Detect which cell encompasses the target text, then output its (X, Y) center coordinate. 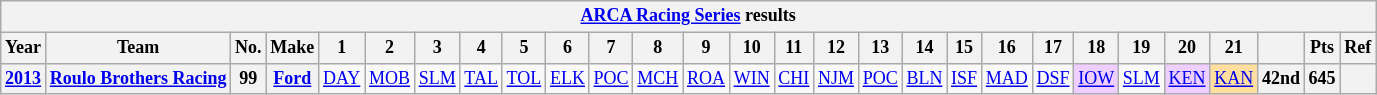
Roulo Brothers Racing (138, 78)
10 (752, 48)
14 (924, 48)
MCH (658, 78)
6 (568, 48)
12 (836, 48)
Pts (1322, 48)
4 (481, 48)
15 (964, 48)
ISF (964, 78)
Team (138, 48)
KEN (1187, 78)
19 (1141, 48)
DAY (342, 78)
17 (1053, 48)
7 (611, 48)
MAD (1006, 78)
ROA (706, 78)
WIN (752, 78)
16 (1006, 48)
2013 (24, 78)
BLN (924, 78)
CHI (794, 78)
Make (292, 48)
Year (24, 48)
Ref (1358, 48)
TAL (481, 78)
IOW (1096, 78)
9 (706, 48)
645 (1322, 78)
20 (1187, 48)
DSF (1053, 78)
NJM (836, 78)
TOL (524, 78)
42nd (1282, 78)
2 (390, 48)
5 (524, 48)
11 (794, 48)
ARCA Racing Series results (688, 16)
8 (658, 48)
18 (1096, 48)
1 (342, 48)
99 (248, 78)
ELK (568, 78)
3 (437, 48)
Ford (292, 78)
KAN (1234, 78)
MOB (390, 78)
No. (248, 48)
21 (1234, 48)
13 (880, 48)
